Pinpoint the cell where the given text exists, returning its [x, y] midpoint coordinate. 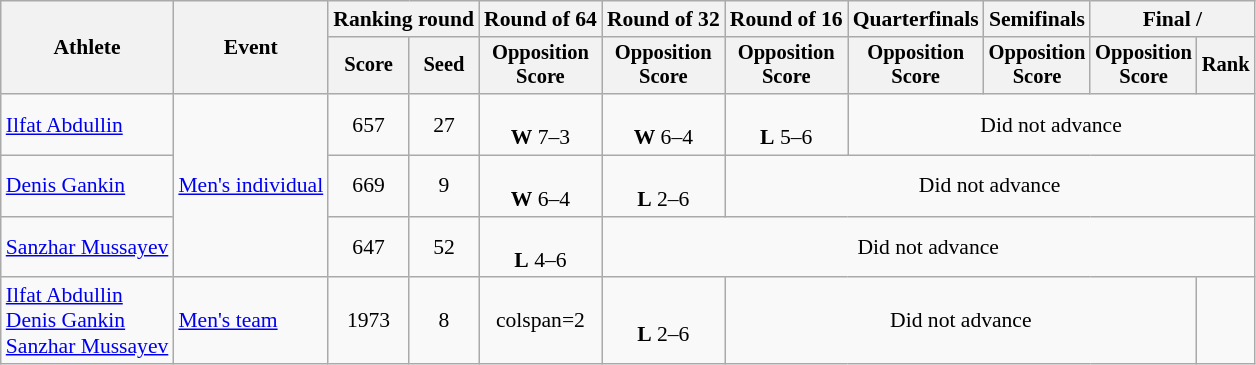
Rank [1226, 66]
647 [368, 248]
colspan=2 [540, 322]
Denis Gankin [88, 186]
Sanzhar Mussayev [88, 248]
669 [368, 186]
Ranking round [404, 19]
Athlete [88, 48]
1973 [368, 322]
Event [250, 48]
9 [444, 186]
L 5–6 [786, 124]
Score [368, 66]
Quarterfinals [916, 19]
27 [444, 124]
8 [444, 322]
Semifinals [1038, 19]
Round of 64 [540, 19]
Ilfat Abdullin [88, 124]
Final / [1172, 19]
Men's team [250, 322]
657 [368, 124]
Round of 16 [786, 19]
Men's individual [250, 186]
L 4–6 [540, 248]
Ilfat AbdullinDenis GankinSanzhar Mussayev [88, 322]
Seed [444, 66]
52 [444, 248]
W 7–3 [540, 124]
Round of 32 [664, 19]
